From the cell containing the given text, extract its center point as (x, y) coordinate. 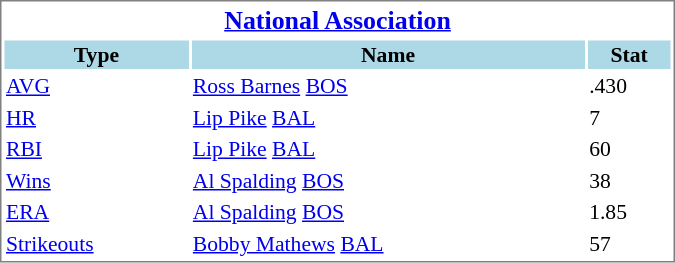
Stat (630, 54)
7 (630, 118)
1.85 (630, 212)
HR (96, 118)
57 (630, 244)
National Association (337, 20)
AVG (96, 86)
ERA (96, 212)
Ross Barnes BOS (388, 86)
Type (96, 54)
Strikeouts (96, 244)
Bobby Mathews BAL (388, 244)
.430 (630, 86)
Wins (96, 180)
Name (388, 54)
38 (630, 180)
RBI (96, 149)
60 (630, 149)
